Extract the (X, Y) coordinate from the center of the cell holding the provided text.  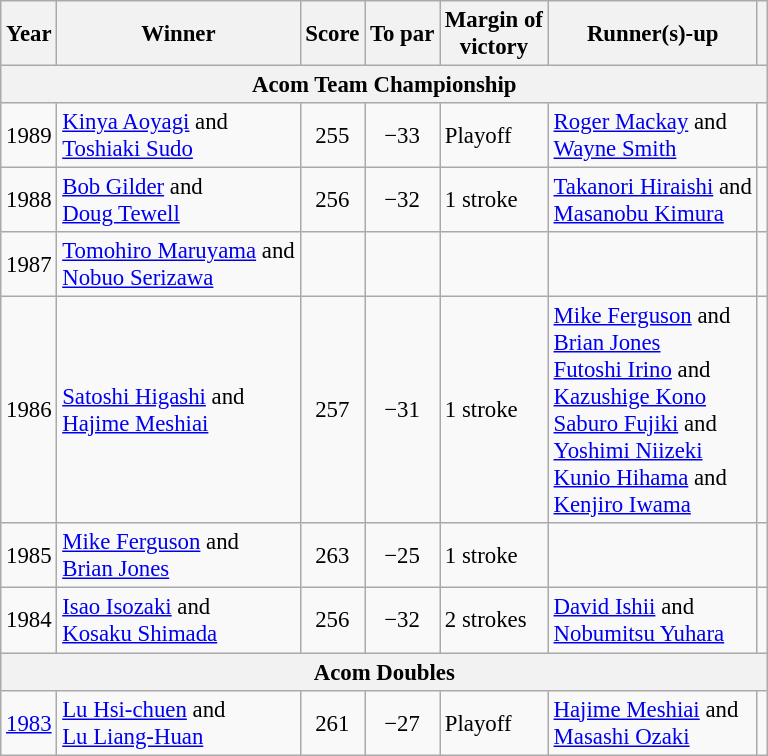
−27 (402, 722)
To par (402, 34)
David Ishii and Nobumitsu Yuhara (652, 620)
2 strokes (494, 620)
Acom Doubles (384, 672)
Roger Mackay and Wayne Smith (652, 136)
263 (332, 556)
1988 (29, 200)
1985 (29, 556)
1989 (29, 136)
Hajime Meshiai and Masashi Ozaki (652, 722)
Year (29, 34)
1986 (29, 410)
Mike Ferguson and Brian Jones Futoshi Irino and Kazushige Kono Saburo Fujiki and Yoshimi Niizeki Kunio Hihama and Kenjiro Iwama (652, 410)
−25 (402, 556)
Satoshi Higashi and Hajime Meshiai (178, 410)
1984 (29, 620)
Acom Team Championship (384, 85)
Winner (178, 34)
Takanori Hiraishi and Masanobu Kimura (652, 200)
1983 (29, 722)
Bob Gilder and Doug Tewell (178, 200)
−33 (402, 136)
Mike Ferguson and Brian Jones (178, 556)
Isao Isozaki and Kosaku Shimada (178, 620)
Margin ofvictory (494, 34)
Runner(s)-up (652, 34)
Kinya Aoyagi and Toshiaki Sudo (178, 136)
257 (332, 410)
−31 (402, 410)
1987 (29, 264)
Score (332, 34)
Lu Hsi-chuen and Lu Liang-Huan (178, 722)
Tomohiro Maruyama and Nobuo Serizawa (178, 264)
261 (332, 722)
255 (332, 136)
